Determine the (x, y) coordinate at the center of the cell enclosing the given text.  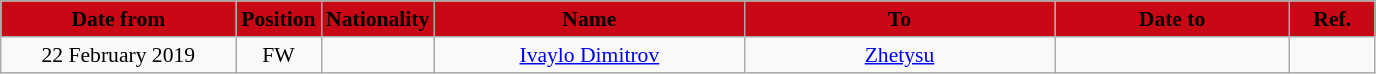
FW (278, 55)
To (899, 19)
Nationality (378, 19)
Position (278, 19)
Date to (1172, 19)
Zhetysu (899, 55)
Date from (118, 19)
Ivaylo Dimitrov (589, 55)
Name (589, 19)
Ref. (1332, 19)
22 February 2019 (118, 55)
